Extract the [x, y] coordinate from the center of the cell holding the provided text.  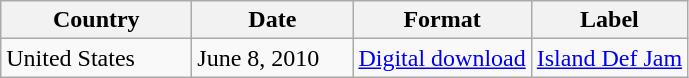
Digital download [442, 58]
Label [609, 20]
Island Def Jam [609, 58]
Date [272, 20]
United States [96, 58]
June 8, 2010 [272, 58]
Format [442, 20]
Country [96, 20]
